Extract the (X, Y) coordinate from the center of the cell holding the provided text.  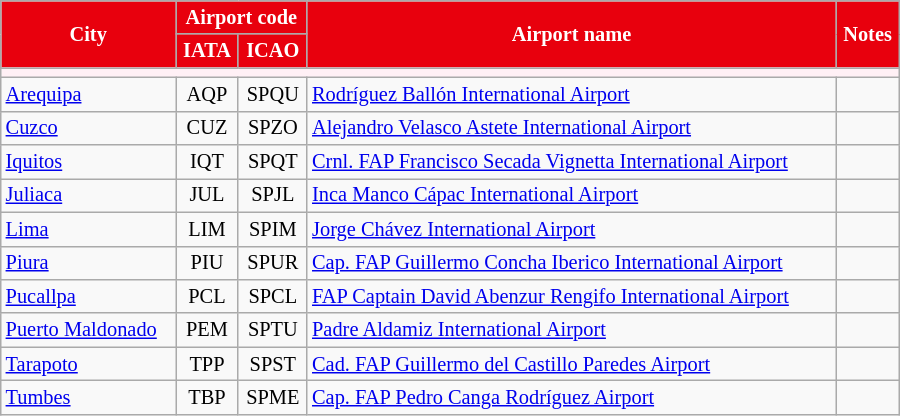
CUZ (208, 128)
AQP (208, 94)
TPP (208, 364)
Alejandro Velasco Astete International Airport (572, 128)
Inca Manco Cápac International Airport (572, 195)
SPCL (272, 296)
Pucallpa (88, 296)
Piura (88, 263)
Tumbes (88, 397)
SPUR (272, 263)
Crnl. FAP Francisco Secada Vignetta International Airport (572, 162)
Airport name (572, 34)
Airport code (242, 17)
Puerto Maldonado (88, 330)
IATA (208, 51)
Notes (868, 34)
SPJL (272, 195)
PEM (208, 330)
Jorge Chávez International Airport (572, 229)
IQT (208, 162)
City (88, 34)
Cad. FAP Guillermo del Castillo Paredes Airport (572, 364)
FAP Captain David Abenzur Rengifo International Airport (572, 296)
JUL (208, 195)
Lima (88, 229)
Iquitos (88, 162)
PIU (208, 263)
Cap. FAP Guillermo Concha Iberico International Airport (572, 263)
SPME (272, 397)
SPZO (272, 128)
Cap. FAP Pedro Canga Rodríguez Airport (572, 397)
Cuzco (88, 128)
ICAO (272, 51)
SPST (272, 364)
Juliaca (88, 195)
SPTU (272, 330)
LIM (208, 229)
SPQU (272, 94)
Arequipa (88, 94)
SPIM (272, 229)
SPQT (272, 162)
Rodríguez Ballón International Airport (572, 94)
Padre Aldamiz International Airport (572, 330)
PCL (208, 296)
TBP (208, 397)
Tarapoto (88, 364)
